Locate the cell with the specified text and output its [x, y] center coordinate. 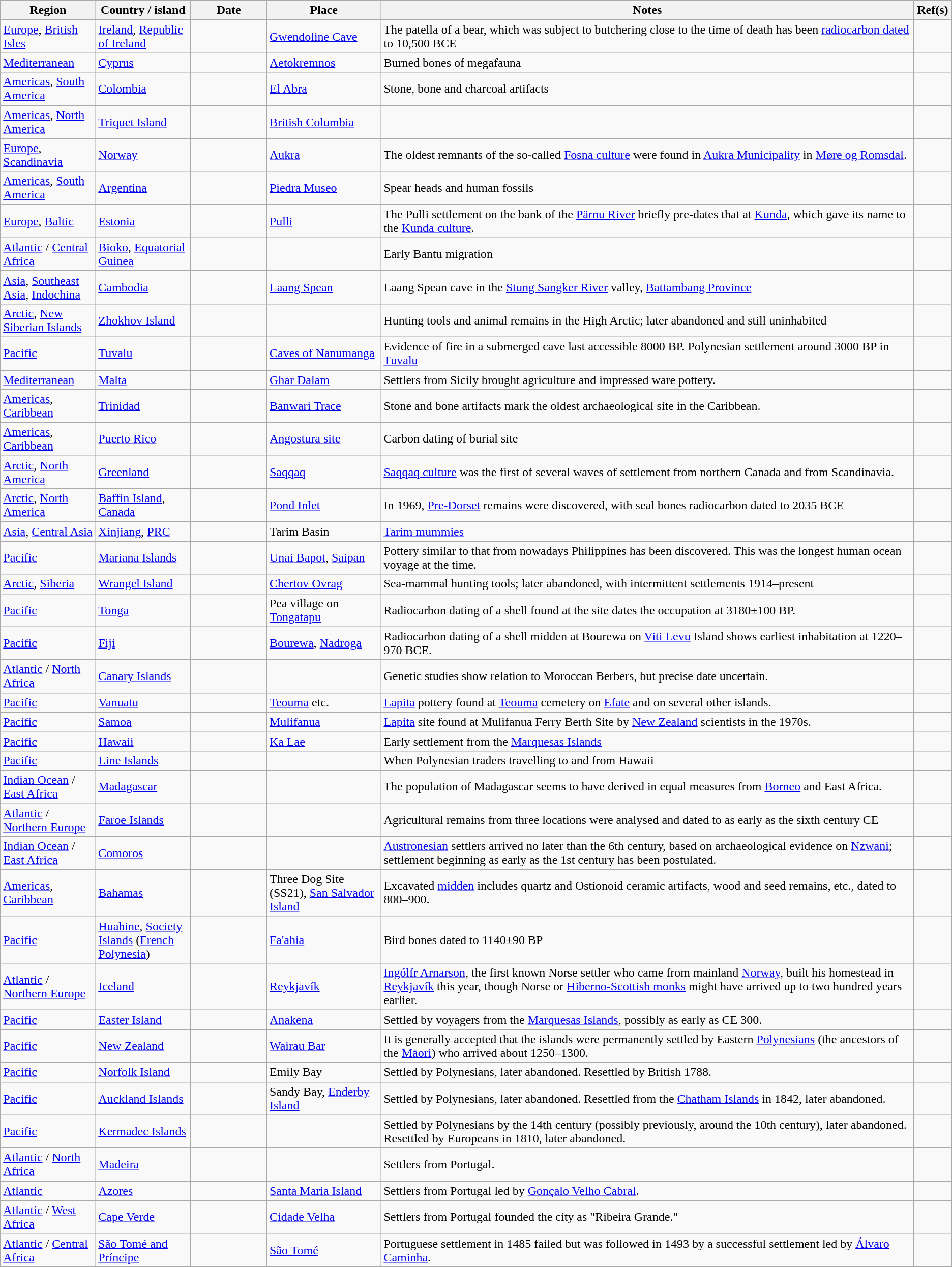
Wrangel Island [143, 584]
Stone, bone and charcoal artifacts [647, 89]
Bourewa, Nadroga [323, 643]
Puerto Rico [143, 439]
Fiji [143, 643]
Cyprus [143, 63]
Aetokremnos [323, 63]
Faroe Islands [143, 820]
Bioko, Equatorial Guinea [143, 254]
Americas, North America [48, 122]
Early settlement from the Marquesas Islands [647, 741]
Lapita pottery found at Teouma cemetery on Efate and on several other islands. [647, 702]
Argentina [143, 188]
Tarim Basin [323, 532]
Country / island [143, 10]
Sea-mammal hunting tools; later abandoned, with intermittent settlements 1914–present [647, 584]
Cambodia [143, 287]
The patella of a bear, which was subject to butchering close to the time of death has been radiocarbon dated to 10,500 BCE [647, 37]
When Polynesian traders travelling to and from Hawaii [647, 760]
Hunting tools and animal remains in the High Arctic; later abandoned and still uninhabited [647, 320]
Tuvalu [143, 353]
Comoros [143, 853]
Evidence of fire in a submerged cave last accessible 8000 BP. Polynesian settlement around 3000 BP in Tuvalu [647, 353]
Europe, Scandinavia [48, 155]
Norway [143, 155]
Canary Islands [143, 676]
Baffin Island, Canada [143, 506]
Fa'ahia [323, 940]
Agricultural remains from three locations were analysed and dated to as early as the sixth century CE [647, 820]
Region [48, 10]
Date [229, 10]
The Pulli settlement on the bank of the Pärnu River briefly pre-dates that at Kunda, which gave its name to the Kunda culture. [647, 221]
El Abra [323, 89]
Pulli [323, 221]
New Zealand [143, 1046]
The oldest remnants of the so-called Fosna culture were found in Aukra Municipality in Møre og Romsdal. [647, 155]
Settlers from Portugal led by Gonçalo Velho Cabral. [647, 1191]
Trinidad [143, 406]
Azores [143, 1191]
In 1969, Pre-Dorset remains were discovered, with seal bones radiocarbon dated to 2035 BCE [647, 506]
Madagascar [143, 786]
Auckland Islands [143, 1099]
Reykjavík [323, 987]
Malta [143, 380]
Asia, Southeast Asia, Indochina [48, 287]
Huahine, Society Islands (French Polynesia) [143, 940]
Teouma etc. [323, 702]
Xinjiang, PRC [143, 532]
Anakena [323, 1020]
Spear heads and human fossils [647, 188]
Hawaii [143, 741]
Europe, British Isles [48, 37]
Line Islands [143, 760]
Three Dog Site (SS21), San Salvador Island [323, 893]
The population of Madagascar seems to have derived in equal measures from Borneo and East Africa. [647, 786]
Carbon dating of burial site [647, 439]
Wairau Bar [323, 1046]
Radiocarbon dating of a shell midden at Bourewa on Viti Levu Island shows earliest inhabitation at 1220–970 BCE. [647, 643]
Settled by voyagers from the Marquesas Islands, possibly as early as CE 300. [647, 1020]
Saqqaq culture was the first of several waves of settlement from northern Canada and from Scandinavia. [647, 472]
Pottery similar to that from nowadays Philippines has been discovered. This was the longest human ocean voyage at the time. [647, 557]
Asia, Central Asia [48, 532]
Stone and bone artifacts mark the oldest archaeological site in the Caribbean. [647, 406]
Radiocarbon dating of a shell found at the site dates the occupation at 3180±100 BP. [647, 610]
Settled by Polynesians, later abandoned. Resettled from the Chatham Islands in 1842, later abandoned. [647, 1099]
Settled by Polynesians, later abandoned. Resettled by British 1788. [647, 1072]
Samoa [143, 722]
Zhokhov Island [143, 320]
Arctic, Siberia [48, 584]
Estonia [143, 221]
Triquet Island [143, 122]
Laang Spean [323, 287]
Piedra Museo [323, 188]
Unai Bapot, Saipan [323, 557]
It is generally accepted that the islands were permanently settled by Eastern Polynesians (the ancestors of the Māori) who arrived about 1250–1300. [647, 1046]
Ka Lae [323, 741]
Arctic, New Siberian Islands [48, 320]
Iceland [143, 987]
Genetic studies show relation to Moroccan Berbers, but precise date uncertain. [647, 676]
Colombia [143, 89]
Għar Dalam [323, 380]
Kermadec Islands [143, 1131]
Europe, Baltic [48, 221]
Atlantic [48, 1191]
Laang Spean cave in the Stung Sangker River valley, Battambang Province [647, 287]
Pond Inlet [323, 506]
British Columbia [323, 122]
Easter Island [143, 1020]
Atlantic / West Africa [48, 1217]
Ireland, Republic of Ireland [143, 37]
Caves of Nanumanga [323, 353]
Ref(s) [933, 10]
São Tomé and Príncipe [143, 1250]
Aukra [323, 155]
Bahamas [143, 893]
Notes [647, 10]
Angostura site [323, 439]
Excavated midden includes quartz and Ostionoid ceramic artifacts, wood and seed remains, etc., dated to 800–900. [647, 893]
Banwari Trace [323, 406]
Tonga [143, 610]
Settlers from Sicily brought agriculture and impressed ware pottery. [647, 380]
Norfolk Island [143, 1072]
São Tomé [323, 1250]
Portuguese settlement in 1485 failed but was followed in 1493 by a successful settlement led by Álvaro Caminha. [647, 1250]
Cape Verde [143, 1217]
Madeira [143, 1165]
Greenland [143, 472]
Cidade Velha [323, 1217]
Chertov Ovrag [323, 584]
Gwendoline Cave [323, 37]
Emily Bay [323, 1072]
Saqqaq [323, 472]
Pea village on Tongatapu [323, 610]
Santa Maria Island [323, 1191]
Lapita site found at Mulifanua Ferry Berth Site by New Zealand scientists in the 1970s. [647, 722]
Burned bones of megafauna [647, 63]
Vanuatu [143, 702]
Early Bantu migration [647, 254]
Sandy Bay, Enderby Island [323, 1099]
Tarim mummies [647, 532]
Mulifanua [323, 722]
Settlers from Portugal. [647, 1165]
Mariana Islands [143, 557]
Settlers from Portugal founded the city as "Ribeira Grande." [647, 1217]
Bird bones dated to 1140±90 BP [647, 940]
Place [323, 10]
